Search for the cell housing the specified text and yield its (x, y) center coordinate. 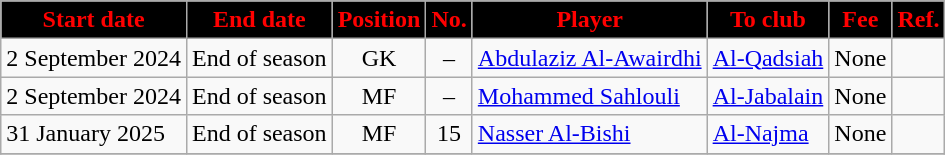
To club (768, 20)
Player (590, 20)
Fee (860, 20)
Al-Qadsiah (768, 58)
Mohammed Sahlouli (590, 96)
31 January 2025 (94, 134)
Ref. (918, 20)
Al-Najma (768, 134)
Nasser Al-Bishi (590, 134)
15 (449, 134)
Al-Jabalain (768, 96)
End date (259, 20)
GK (379, 58)
Start date (94, 20)
Abdulaziz Al-Awairdhi (590, 58)
No. (449, 20)
Position (379, 20)
